Return the [x, y] coordinate for the center point of the cell that contains the specified text.  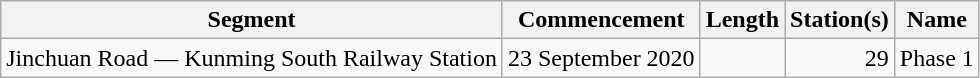
Jinchuan Road — Kunming South Railway Station [252, 58]
Phase 1 [936, 58]
29 [840, 58]
Length [742, 20]
Commencement [601, 20]
Station(s) [840, 20]
Segment [252, 20]
Name [936, 20]
23 September 2020 [601, 58]
